Provide the (x, y) coordinate of the cell's center where the given text is located.  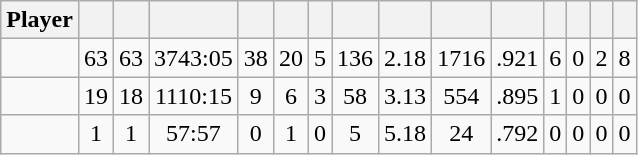
1110:15 (194, 96)
5.18 (406, 134)
554 (462, 96)
24 (462, 134)
1716 (462, 58)
2 (602, 58)
Player (40, 20)
136 (356, 58)
3 (320, 96)
.792 (518, 134)
18 (132, 96)
3.13 (406, 96)
2.18 (406, 58)
.895 (518, 96)
57:57 (194, 134)
19 (96, 96)
.921 (518, 58)
8 (624, 58)
38 (256, 58)
20 (290, 58)
9 (256, 96)
58 (356, 96)
3743:05 (194, 58)
